Detect which cell encompasses the target text, then output its (X, Y) center coordinate. 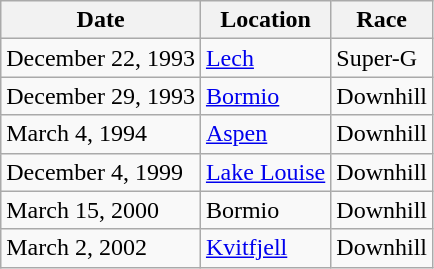
Super-G (382, 58)
December 29, 1993 (101, 96)
Date (101, 20)
Kvitfjell (265, 248)
Lech (265, 58)
Lake Louise (265, 172)
Aspen (265, 134)
December 4, 1999 (101, 172)
December 22, 1993 (101, 58)
March 2, 2002 (101, 248)
Race (382, 20)
Location (265, 20)
March 4, 1994 (101, 134)
March 15, 2000 (101, 210)
